Output the (x, y) coordinate of the center of the cell containing the given text.  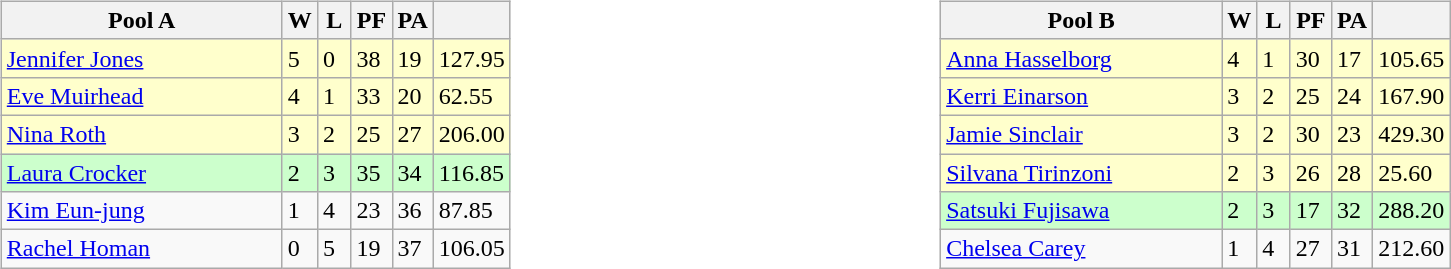
26 (1310, 173)
Pool A (142, 20)
34 (412, 173)
33 (372, 96)
429.30 (1412, 134)
Pool B (1082, 20)
105.65 (1412, 58)
167.90 (1412, 96)
127.95 (472, 58)
38 (372, 58)
Rachel Homan (142, 249)
Silvana Tirinzoni (1082, 173)
Kerri Einarson (1082, 96)
Jennifer Jones (142, 58)
36 (412, 211)
24 (1352, 96)
Kim Eun-jung (142, 211)
28 (1352, 173)
116.85 (472, 173)
Anna Hasselborg (1082, 58)
Chelsea Carey (1082, 249)
87.85 (472, 211)
Laura Crocker (142, 173)
Nina Roth (142, 134)
32 (1352, 211)
25.60 (1412, 173)
31 (1352, 249)
Satsuki Fujisawa (1082, 211)
206.00 (472, 134)
37 (412, 249)
62.55 (472, 96)
Eve Muirhead (142, 96)
35 (372, 173)
288.20 (1412, 211)
106.05 (472, 249)
Jamie Sinclair (1082, 134)
20 (412, 96)
212.60 (1412, 249)
